Determine the [X, Y] coordinate at the center of the cell enclosing the given text.  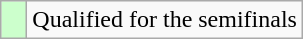
Qualified for the semifinals [165, 20]
